Output the [x, y] coordinate of the center of the cell containing the given text.  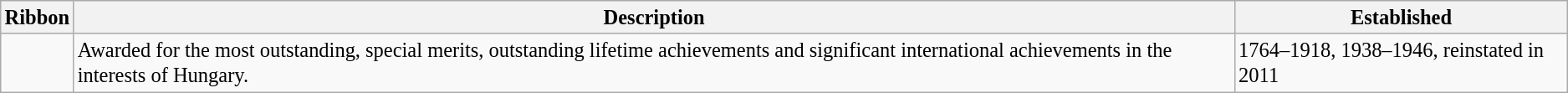
Ribbon [37, 17]
1764–1918, 1938–1946, reinstated in 2011 [1402, 63]
Description [654, 17]
Established [1402, 17]
